For the text-containing cell, return its midpoint in [x, y] coordinate format. 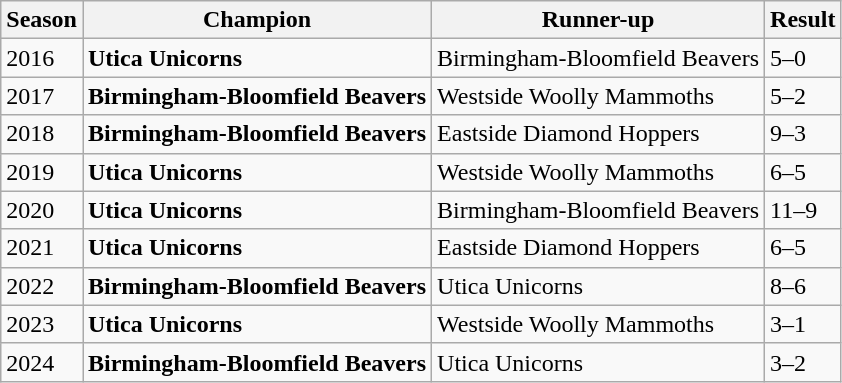
Season [42, 20]
Runner-up [598, 20]
3–1 [803, 324]
Champion [256, 20]
2023 [42, 324]
2018 [42, 134]
Result [803, 20]
2016 [42, 58]
2019 [42, 172]
2022 [42, 286]
2020 [42, 210]
2024 [42, 362]
3–2 [803, 362]
11–9 [803, 210]
5–0 [803, 58]
9–3 [803, 134]
5–2 [803, 96]
8–6 [803, 286]
2017 [42, 96]
2021 [42, 248]
